Capture the cell that displays the provided text and extract its (x, y) central coordinate. 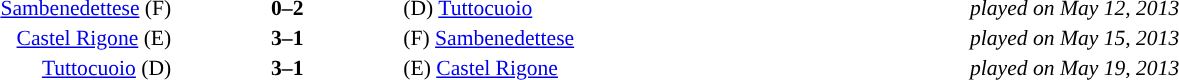
(F) Sambenedettese (684, 38)
3–1 (287, 38)
